Pinpoint the cell where the given text exists, returning its [X, Y] midpoint coordinate. 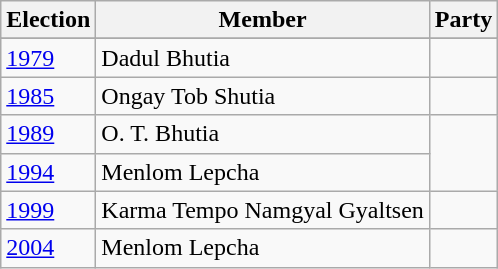
Ongay Tob Shutia [263, 96]
O. T. Bhutia [263, 134]
1985 [48, 96]
Member [263, 20]
Karma Tempo Namgyal Gyaltsen [263, 210]
1989 [48, 134]
Dadul Bhutia [263, 58]
Election [48, 20]
1999 [48, 210]
1994 [48, 172]
1979 [48, 58]
Party [463, 20]
2004 [48, 248]
